Scan for the cell matching the given text and deliver its [X, Y] coordinate at center. 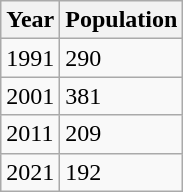
2021 [30, 172]
209 [122, 134]
1991 [30, 58]
2011 [30, 134]
290 [122, 58]
192 [122, 172]
Population [122, 20]
2001 [30, 96]
381 [122, 96]
Year [30, 20]
